Provide the (X, Y) coordinate of the cell's center where the given text is located.  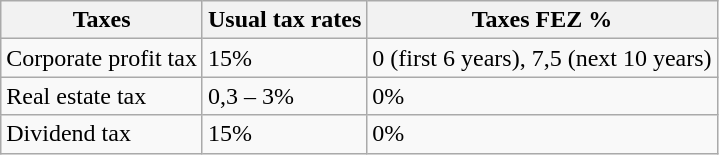
Corporate profit tax (102, 58)
Dividend tax (102, 134)
0 (first 6 years), 7,5 (next 10 years) (542, 58)
Real estate tax (102, 96)
Taxes (102, 20)
Usual tax rates (284, 20)
Taxes FEZ % (542, 20)
0,3 – 3% (284, 96)
